From the cell containing the given text, extract its center point as [X, Y] coordinate. 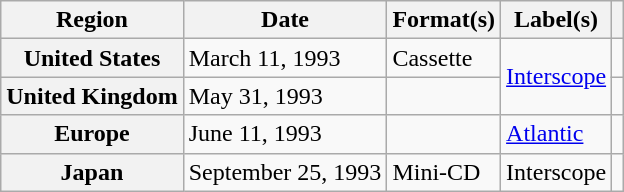
September 25, 1993 [285, 172]
March 11, 1993 [285, 58]
Date [285, 20]
Label(s) [556, 20]
United States [92, 58]
Japan [92, 172]
United Kingdom [92, 96]
May 31, 1993 [285, 96]
Europe [92, 134]
Format(s) [444, 20]
June 11, 1993 [285, 134]
Mini-CD [444, 172]
Region [92, 20]
Cassette [444, 58]
Atlantic [556, 134]
